Pinpoint the cell where the given text exists, returning its [x, y] midpoint coordinate. 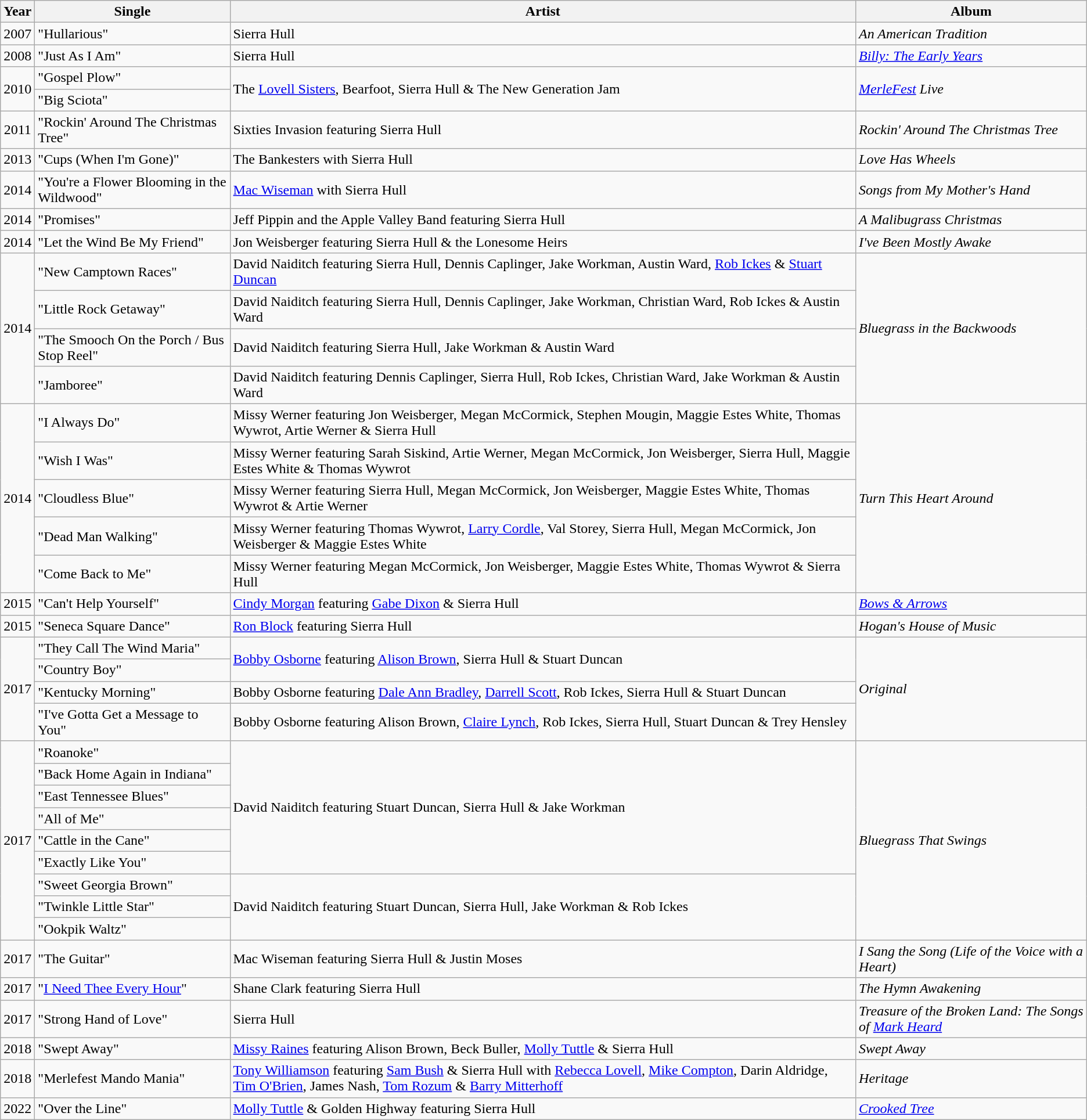
2022 [17, 1108]
"The Smooch On the Porch / Bus Stop Reel" [132, 347]
The Hymn Awakening [971, 989]
Swept Away [971, 1049]
Sixties Invasion featuring Sierra Hull [542, 130]
2010 [17, 89]
"Big Sciota" [132, 100]
Treasure of the Broken Land: The Songs of Mark Heard [971, 1018]
"Come Back to Me" [132, 574]
Year [17, 12]
"You're a Flower Blooming in the Wildwood" [132, 189]
2008 [17, 56]
Bows & Arrows [971, 604]
Bluegrass in the Backwoods [971, 328]
David Naiditch featuring Sierra Hull, Dennis Caplinger, Jake Workman, Austin Ward, Rob Ickes & Stuart Duncan [542, 272]
"Cattle in the Cane" [132, 841]
"Back Home Again in Indiana" [132, 774]
"The Guitar" [132, 959]
David Naiditch featuring Sierra Hull, Dennis Caplinger, Jake Workman, Christian Ward, Rob Ickes & Austin Ward [542, 309]
An American Tradition [971, 34]
"Rockin' Around The Christmas Tree" [132, 130]
"Strong Hand of Love" [132, 1018]
David Naiditch featuring Stuart Duncan, Sierra Hull & Jake Workman [542, 807]
The Bankesters with Sierra Hull [542, 160]
"Just As I Am" [132, 56]
Bluegrass That Swings [971, 841]
"Jamboree" [132, 386]
Missy Werner featuring Sarah Siskind, Artie Werner, Megan McCormick, Jon Weisberger, Sierra Hull, Maggie Estes White & Thomas Wywrot [542, 461]
2013 [17, 160]
Missy Werner featuring Jon Weisberger, Megan McCormick, Stephen Mougin, Maggie Estes White, Thomas Wywrot, Artie Werner & Sierra Hull [542, 423]
"Can't Help Yourself" [132, 604]
David Naiditch featuring Sierra Hull, Jake Workman & Austin Ward [542, 347]
Heritage [971, 1079]
David Naiditch featuring Stuart Duncan, Sierra Hull, Jake Workman & Rob Ickes [542, 907]
Crooked Tree [971, 1108]
Missy Werner featuring Megan McCormick, Jon Weisberger, Maggie Estes White, Thomas Wywrot & Sierra Hull [542, 574]
2011 [17, 130]
Single [132, 12]
Hogan's House of Music [971, 626]
Mac Wiseman featuring Sierra Hull & Justin Moses [542, 959]
Jon Weisberger featuring Sierra Hull & the Lonesome Heirs [542, 242]
"Promises" [132, 219]
"Cloudless Blue" [132, 498]
Bobby Osborne featuring Dale Ann Bradley, Darrell Scott, Rob Ickes, Sierra Hull & Stuart Duncan [542, 692]
"I've Gotta Get a Message to You" [132, 722]
"Gospel Plow" [132, 78]
Molly Tuttle & Golden Highway featuring Sierra Hull [542, 1108]
Missy Werner featuring Thomas Wywrot, Larry Cordle, Val Storey, Sierra Hull, Megan McCormick, Jon Weisberger & Maggie Estes White [542, 536]
I've Been Mostly Awake [971, 242]
Artist [542, 12]
"I Always Do" [132, 423]
Turn This Heart Around [971, 498]
David Naiditch featuring Dennis Caplinger, Sierra Hull, Rob Ickes, Christian Ward, Jake Workman & Austin Ward [542, 386]
Love Has Wheels [971, 160]
"Little Rock Getaway" [132, 309]
Missy Raines featuring Alison Brown, Beck Buller, Molly Tuttle & Sierra Hull [542, 1049]
"Seneca Square Dance" [132, 626]
Original [971, 689]
Mac Wiseman with Sierra Hull [542, 189]
"Hullarious" [132, 34]
2007 [17, 34]
Album [971, 12]
Rockin' Around The Christmas Tree [971, 130]
"Let the Wind Be My Friend" [132, 242]
Bobby Osborne featuring Alison Brown, Claire Lynch, Rob Ickes, Sierra Hull, Stuart Duncan & Trey Hensley [542, 722]
Shane Clark featuring Sierra Hull [542, 989]
"They Call The Wind Maria" [132, 648]
"New Camptown Races" [132, 272]
A Malibugrass Christmas [971, 219]
"Sweet Georgia Brown" [132, 885]
Bobby Osborne featuring Alison Brown, Sierra Hull & Stuart Duncan [542, 659]
The Lovell Sisters, Bearfoot, Sierra Hull & The New Generation Jam [542, 89]
I Sang the Song (Life of the Voice with a Heart) [971, 959]
Songs from My Mother's Hand [971, 189]
Billy: The Early Years [971, 56]
"Roanoke" [132, 752]
Missy Werner featuring Sierra Hull, Megan McCormick, Jon Weisberger, Maggie Estes White, Thomas Wywrot & Artie Werner [542, 498]
"Exactly Like You" [132, 863]
"Dead Man Walking" [132, 536]
"Merlefest Mando Mania" [132, 1079]
"Over the Line" [132, 1108]
"Country Boy" [132, 670]
"All of Me" [132, 818]
"I Need Thee Every Hour" [132, 989]
"Ookpik Waltz" [132, 929]
"Twinkle Little Star" [132, 907]
"East Tennessee Blues" [132, 796]
Cindy Morgan featuring Gabe Dixon & Sierra Hull [542, 604]
"Swept Away" [132, 1049]
"Kentucky Morning" [132, 692]
Ron Block featuring Sierra Hull [542, 626]
"Cups (When I'm Gone)" [132, 160]
"Wish I Was" [132, 461]
Jeff Pippin and the Apple Valley Band featuring Sierra Hull [542, 219]
MerleFest Live [971, 89]
